Return (x, y) of the center of cell containing provided text 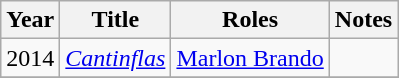
Marlon Brando (250, 58)
Notes (363, 20)
Year (30, 20)
Roles (250, 20)
Cantinflas (116, 58)
Title (116, 20)
2014 (30, 58)
